For the text-containing cell, return its midpoint in (x, y) coordinate format. 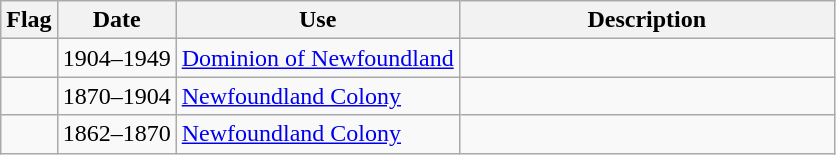
Use (318, 20)
1904–1949 (116, 58)
Date (116, 20)
1870–1904 (116, 96)
1862–1870 (116, 134)
Flag (29, 20)
Dominion of Newfoundland (318, 58)
Description (646, 20)
